Scan for the cell matching the given text and deliver its [X, Y] coordinate at center. 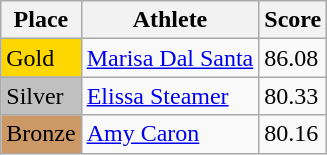
Amy Caron [170, 134]
Bronze [41, 134]
Elissa Steamer [170, 96]
Silver [41, 96]
80.33 [293, 96]
Place [41, 20]
Gold [41, 58]
Athlete [170, 20]
86.08 [293, 58]
Marisa Dal Santa [170, 58]
80.16 [293, 134]
Score [293, 20]
